Provide the [X, Y] coordinate of the cell's center where the given text is located.  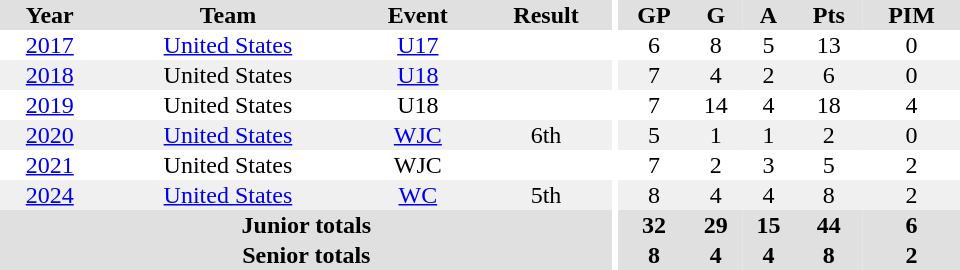
G [716, 15]
14 [716, 105]
6th [546, 135]
2018 [50, 75]
2024 [50, 195]
Pts [829, 15]
3 [768, 165]
Event [418, 15]
A [768, 15]
2021 [50, 165]
44 [829, 225]
WC [418, 195]
15 [768, 225]
2020 [50, 135]
Year [50, 15]
2019 [50, 105]
5th [546, 195]
GP [654, 15]
29 [716, 225]
18 [829, 105]
Team [228, 15]
2017 [50, 45]
Result [546, 15]
Senior totals [306, 255]
PIM [912, 15]
U17 [418, 45]
Junior totals [306, 225]
13 [829, 45]
32 [654, 225]
